Scan for the cell matching the given text and deliver its [X, Y] coordinate at center. 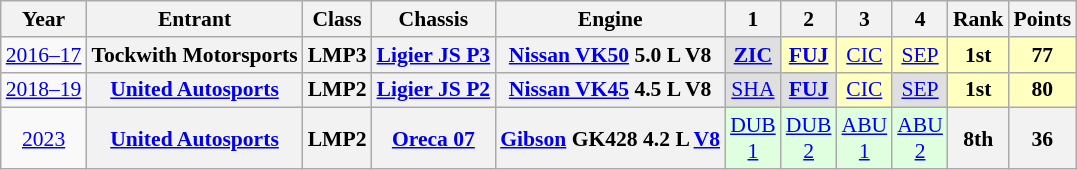
3 [864, 19]
80 [1042, 90]
2 [809, 19]
Gibson GK428 4.2 L V8 [610, 138]
DUB1 [753, 138]
Year [44, 19]
77 [1042, 55]
Entrant [194, 19]
Tockwith Motorsports [194, 55]
SHA [753, 90]
2018–19 [44, 90]
ZIC [753, 55]
LMP3 [338, 55]
Rank [978, 19]
2023 [44, 138]
Ligier JS P2 [434, 90]
1 [753, 19]
36 [1042, 138]
8th [978, 138]
4 [920, 19]
Chassis [434, 19]
Nissan VK50 5.0 L V8 [610, 55]
Nissan VK45 4.5 L V8 [610, 90]
DUB2 [809, 138]
Engine [610, 19]
Points [1042, 19]
Oreca 07 [434, 138]
Class [338, 19]
ABU1 [864, 138]
ABU2 [920, 138]
Ligier JS P3 [434, 55]
2016–17 [44, 55]
